Determine the (X, Y) coordinate at the center of the cell enclosing the given text.  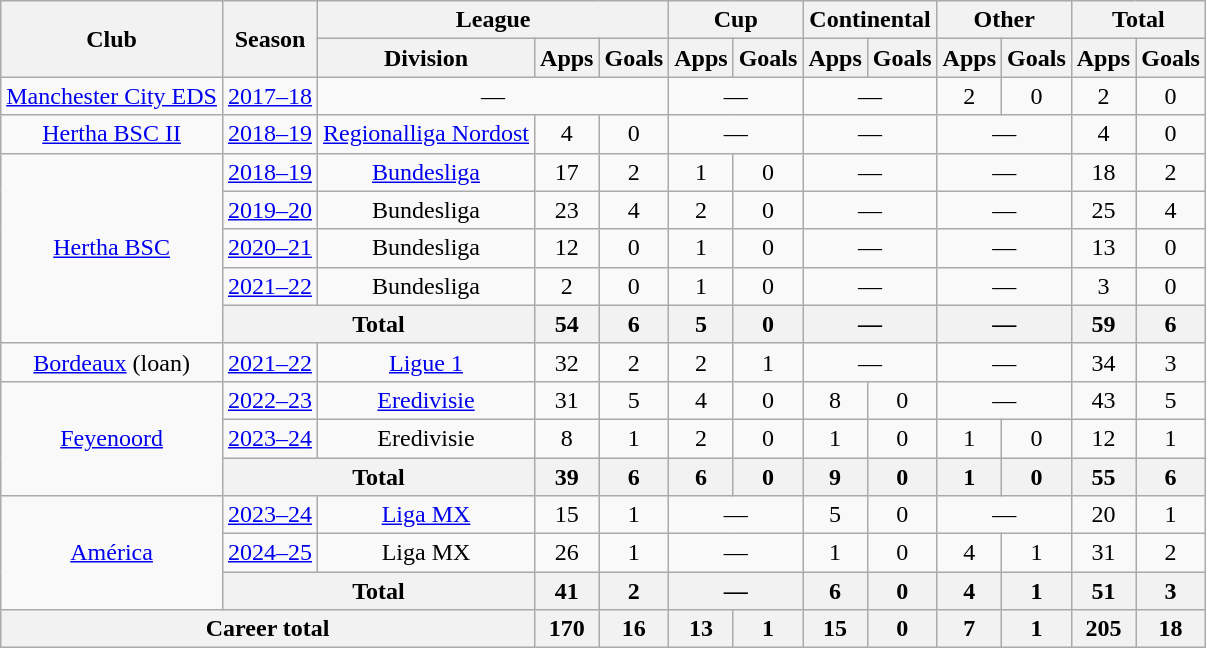
25 (1103, 210)
41 (567, 591)
54 (567, 324)
59 (1103, 324)
América (112, 553)
Hertha BSC II (112, 134)
23 (567, 210)
Season (270, 39)
170 (567, 629)
7 (969, 629)
2022–23 (270, 400)
Continental (870, 20)
51 (1103, 591)
2019–20 (270, 210)
2024–25 (270, 553)
26 (567, 553)
Manchester City EDS (112, 96)
55 (1103, 477)
43 (1103, 400)
Bordeaux (loan) (112, 362)
16 (634, 629)
Ligue 1 (426, 362)
32 (567, 362)
2017–18 (270, 96)
Other (1004, 20)
205 (1103, 629)
Career total (268, 629)
34 (1103, 362)
17 (567, 172)
2020–21 (270, 248)
Hertha BSC (112, 248)
39 (567, 477)
Regionalliga Nordost (426, 134)
20 (1103, 515)
League (494, 20)
9 (835, 477)
Feyenoord (112, 438)
Cup (736, 20)
Club (112, 39)
Division (426, 58)
